Search for the cell housing the specified text and yield its (X, Y) center coordinate. 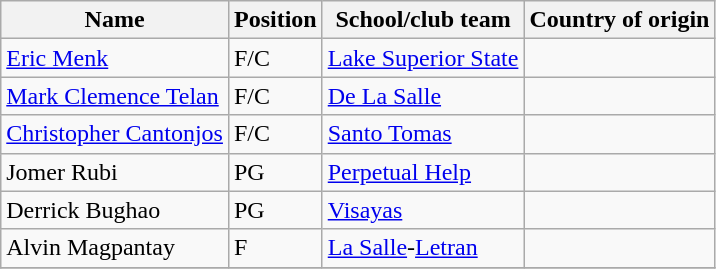
School/club team (423, 20)
Position (275, 20)
Lake Superior State (423, 58)
Alvin Magpantay (115, 248)
Christopher Cantonjos (115, 134)
Mark Clemence Telan (115, 96)
Eric Menk (115, 58)
La Salle-Letran (423, 248)
Name (115, 20)
Derrick Bughao (115, 210)
Santo Tomas (423, 134)
F (275, 248)
De La Salle (423, 96)
Perpetual Help (423, 172)
Jomer Rubi (115, 172)
Country of origin (620, 20)
Visayas (423, 210)
